Find where the given text appears and provide that cell's center as (X, Y) coordinate. 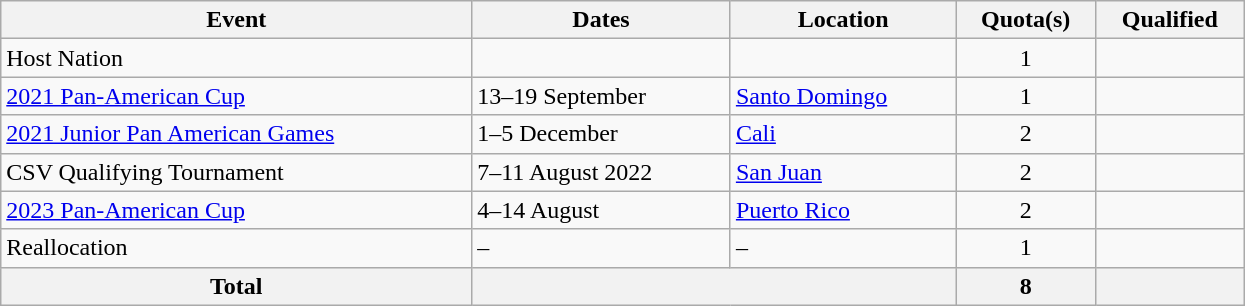
13–19 September (602, 96)
Qualified (1170, 20)
1–5 December (602, 134)
2021 Junior Pan American Games (236, 134)
4–14 August (602, 210)
8 (1026, 286)
2023 Pan-American Cup (236, 210)
2021 Pan-American Cup (236, 96)
Location (843, 20)
Dates (602, 20)
Total (236, 286)
CSV Qualifying Tournament (236, 172)
7–11 August 2022 (602, 172)
Santo Domingo (843, 96)
Quota(s) (1026, 20)
Host Nation (236, 58)
Puerto Rico (843, 210)
Cali (843, 134)
San Juan (843, 172)
Reallocation (236, 248)
Event (236, 20)
